Detect which cell encompasses the target text, then output its [X, Y] center coordinate. 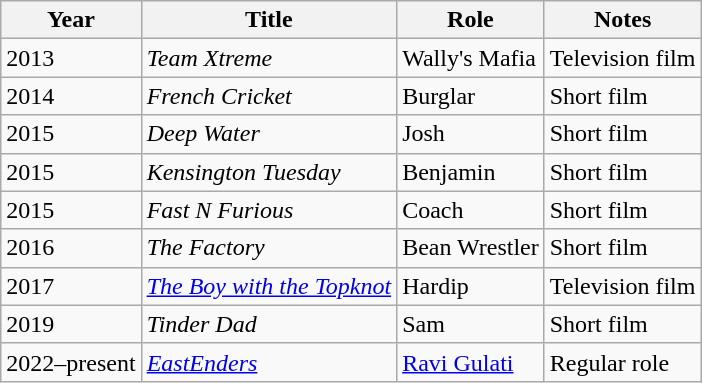
2019 [71, 324]
Tinder Dad [269, 324]
The Boy with the Topknot [269, 286]
2013 [71, 58]
EastEnders [269, 362]
Hardip [471, 286]
Coach [471, 210]
2022–present [71, 362]
Ravi Gulati [471, 362]
Benjamin [471, 172]
Role [471, 20]
Fast N Furious [269, 210]
Deep Water [269, 134]
Regular role [622, 362]
Team Xtreme [269, 58]
2016 [71, 248]
The Factory [269, 248]
Bean Wrestler [471, 248]
Wally's Mafia [471, 58]
Title [269, 20]
2014 [71, 96]
Josh [471, 134]
Notes [622, 20]
2017 [71, 286]
French Cricket [269, 96]
Burglar [471, 96]
Year [71, 20]
Sam [471, 324]
Kensington Tuesday [269, 172]
